Provide the (X, Y) coordinate of the cell's center where the given text is located.  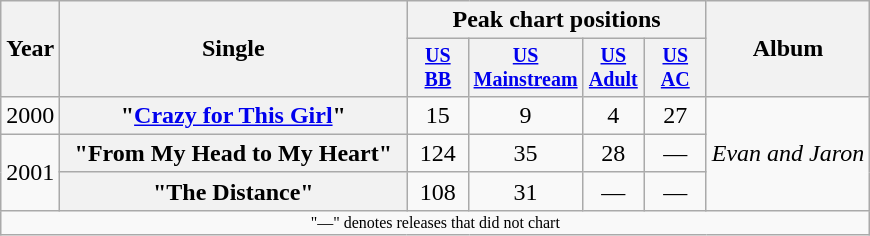
"From My Head to My Heart" (234, 153)
US Mainstream (526, 68)
US Adult (613, 68)
15 (438, 115)
27 (675, 115)
124 (438, 153)
"Crazy for This Girl" (234, 115)
4 (613, 115)
35 (526, 153)
9 (526, 115)
Year (30, 49)
2000 (30, 115)
108 (438, 191)
"The Distance" (234, 191)
Peak chart positions (556, 20)
31 (526, 191)
Single (234, 49)
US BB (438, 68)
2001 (30, 172)
US AC (675, 68)
28 (613, 153)
Evan and Jaron (788, 153)
Album (788, 49)
"—" denotes releases that did not chart (436, 222)
